Identify which cell holds the provided text, then report its [X, Y] central coordinate. 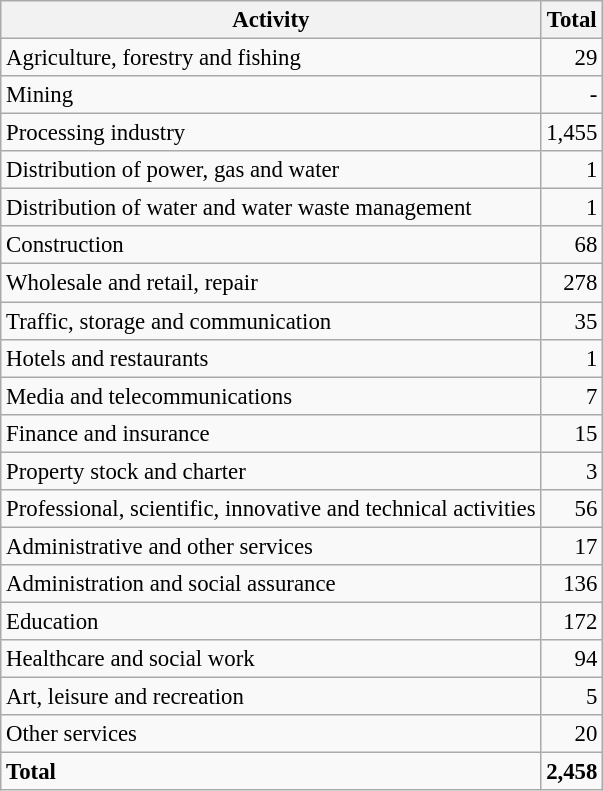
Distribution of water and water waste management [271, 208]
Education [271, 621]
1,455 [572, 133]
56 [572, 509]
278 [572, 283]
5 [572, 697]
20 [572, 734]
Wholesale and retail, repair [271, 283]
Agriculture, forestry and fishing [271, 58]
Traffic, storage and communication [271, 321]
7 [572, 396]
17 [572, 546]
Construction [271, 245]
Mining [271, 95]
Activity [271, 20]
Healthcare and social work [271, 659]
68 [572, 245]
Professional, scientific, innovative and technical activities [271, 509]
Art, leisure and recreation [271, 697]
Finance and insurance [271, 433]
- [572, 95]
Property stock and charter [271, 471]
Administration and social assurance [271, 584]
Media and telecommunications [271, 396]
Other services [271, 734]
94 [572, 659]
Administrative and other services [271, 546]
Distribution of power, gas and water [271, 170]
Hotels and restaurants [271, 358]
35 [572, 321]
15 [572, 433]
Processing industry [271, 133]
2,458 [572, 772]
29 [572, 58]
172 [572, 621]
136 [572, 584]
3 [572, 471]
